Scan for the cell matching the given text and deliver its (x, y) coordinate at center. 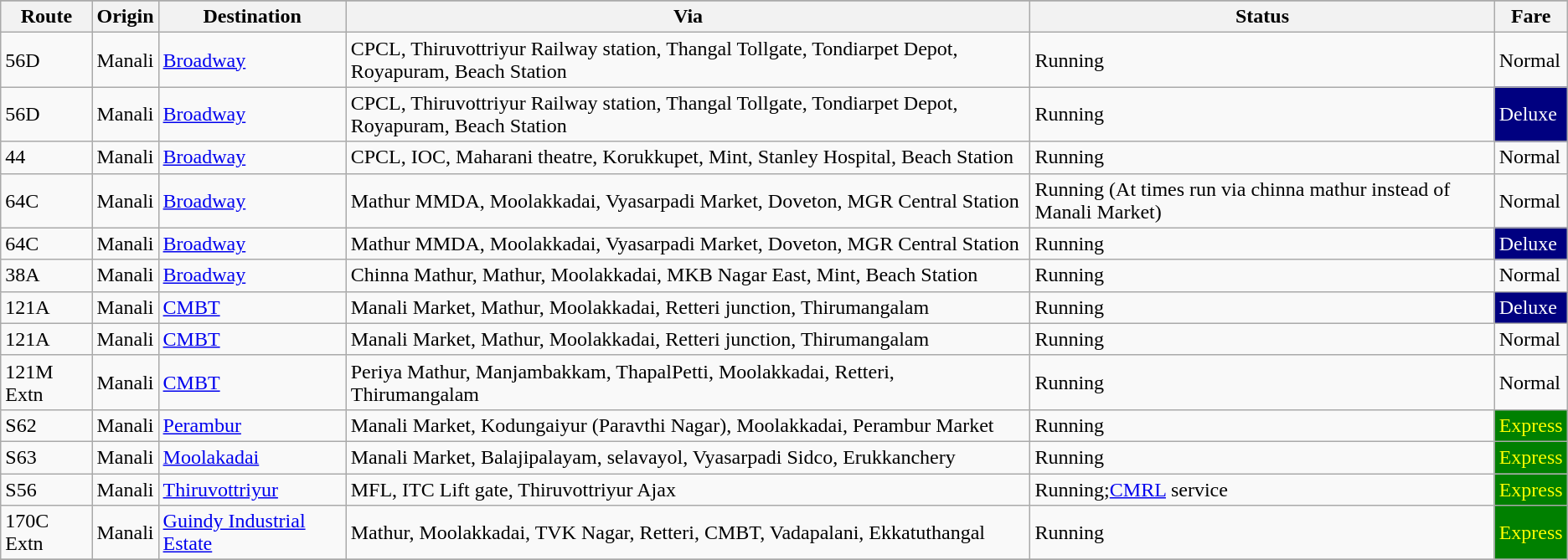
38A (47, 275)
Manali Market, Balajipalayam, selavayol, Vyasarpadi Sidco, Erukkanchery (689, 457)
Guindy Industrial Estate (252, 532)
121M Extn (47, 382)
S56 (47, 490)
Moolakadai (252, 457)
Route (47, 17)
Thiruvottriyur (252, 490)
44 (47, 157)
S62 (47, 425)
Fare (1531, 17)
MFL, ITC Lift gate, Thiruvottriyur Ajax (689, 490)
CPCL, IOC, Maharani theatre, Korukkupet, Mint, Stanley Hospital, Beach Station (689, 157)
Manali Market, Kodungaiyur (Paravthi Nagar), Moolakkadai, Perambur Market (689, 425)
Status (1262, 17)
Chinna Mathur, Mathur, Moolakkadai, MKB Nagar East, Mint, Beach Station (689, 275)
170C Extn (47, 532)
Origin (126, 17)
Destination (252, 17)
Perambur (252, 425)
Via (689, 17)
Mathur, Moolakkadai, TVK Nagar, Retteri, CMBT, Vadapalani, Ekkatuthangal (689, 532)
S63 (47, 457)
Running (At times run via chinna mathur instead of Manali Market) (1262, 201)
Running;CMRL service (1262, 490)
Periya Mathur, Manjambakkam, ThapalPetti, Moolakkadai, Retteri, Thirumangalam (689, 382)
